Return the (X, Y) coordinate for the center point of the cell that contains the specified text.  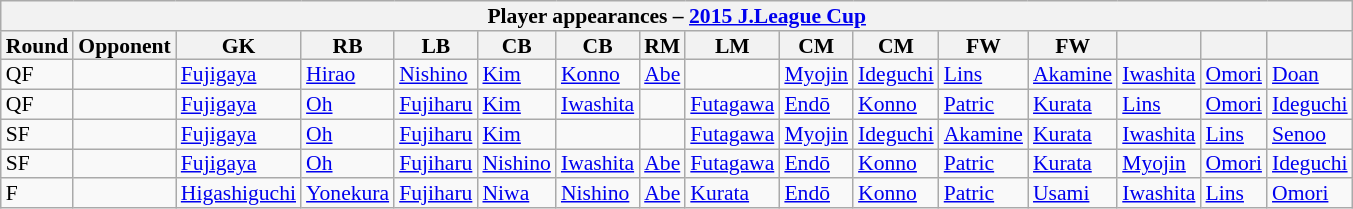
Opponent (124, 46)
RB (348, 46)
Higashiguchi (238, 193)
LM (732, 46)
Hirao (348, 75)
Doan (1310, 75)
Player appearances – 2015 J.League Cup (677, 16)
Usami (1072, 193)
RM (662, 46)
GK (238, 46)
F (38, 193)
Niwa (516, 193)
LB (436, 46)
Senoo (1310, 134)
Yonekura (348, 193)
Round (38, 46)
